Scan for the cell matching the given text and deliver its (x, y) coordinate at center. 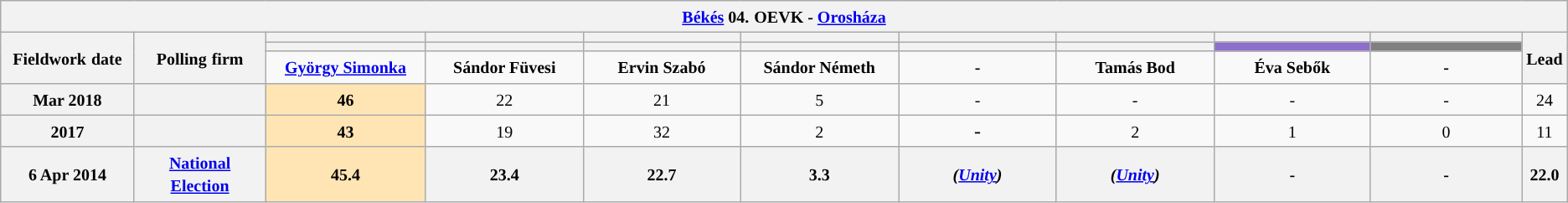
24 (1545, 99)
22 (504, 99)
0 (1446, 131)
22.7 (662, 174)
45.4 (345, 174)
Ervin Szabó (662, 67)
2017 (67, 131)
1 (1292, 131)
Tamás Bod (1135, 67)
Sándor Németh (819, 67)
23.4 (504, 174)
21 (662, 99)
Éva Sebők (1292, 67)
46 (345, 99)
3.3 (819, 174)
11 (1545, 131)
32 (662, 131)
6 Apr 2014 (67, 174)
Sándor Füvesi (504, 67)
43 (345, 131)
22.0 (1545, 174)
Polling firm (199, 58)
Lead (1545, 58)
Békés 04. OEVK - Orosháza (784, 17)
György Simonka (345, 67)
National Election (199, 174)
19 (504, 131)
Mar 2018 (67, 99)
Fieldwork date (67, 58)
5 (819, 99)
